Capture the cell that displays the provided text and extract its (x, y) central coordinate. 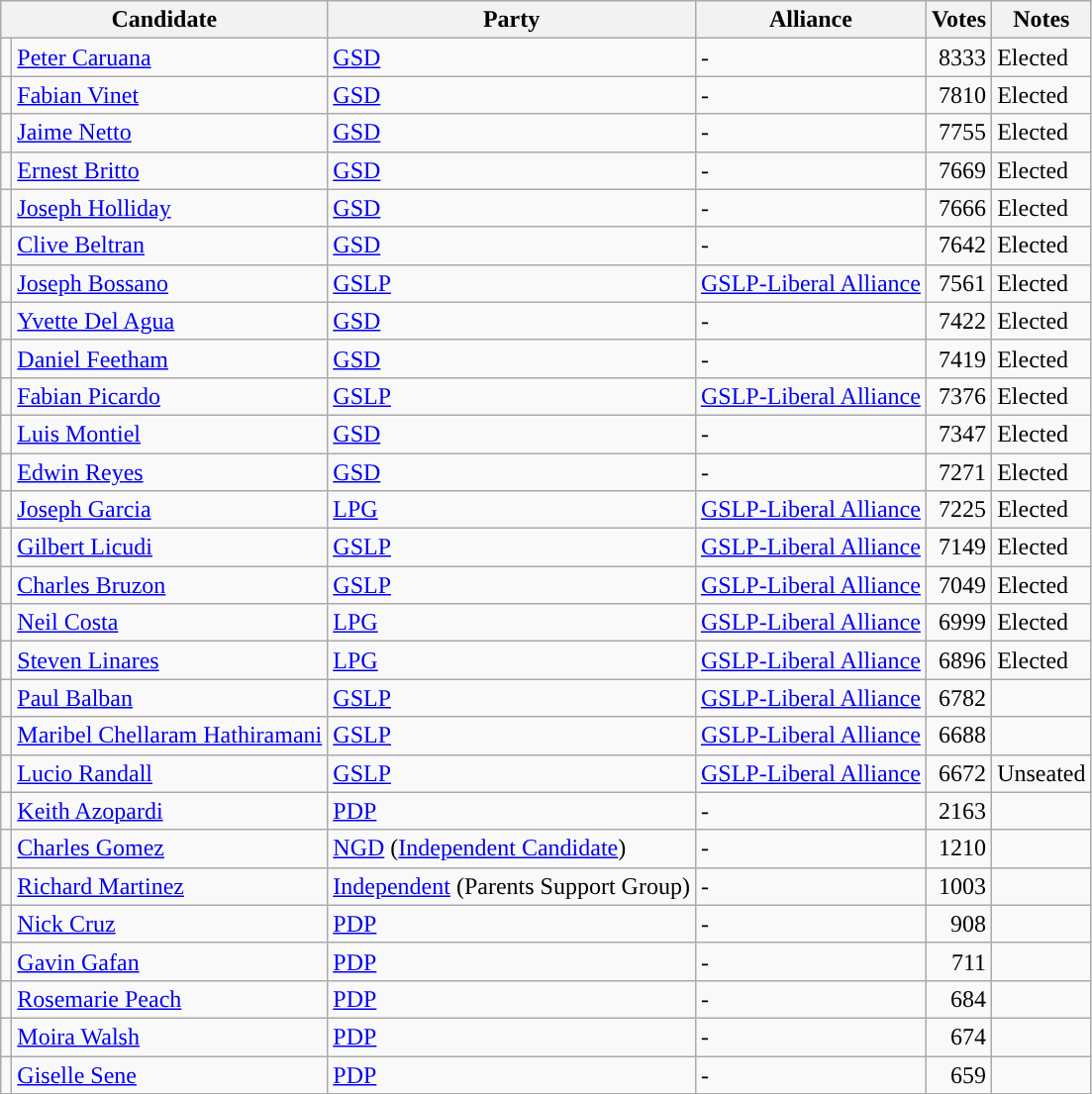
Joseph Bossano (170, 283)
674 (958, 1037)
Maribel Chellaram Hathiramani (170, 736)
Moira Walsh (170, 1037)
Gavin Gafan (170, 961)
Party (512, 20)
Notes (1042, 20)
7642 (958, 246)
Steven Linares (170, 660)
6896 (958, 660)
7149 (958, 547)
Joseph Holliday (170, 208)
6688 (958, 736)
7376 (958, 396)
Giselle Sene (170, 1074)
Candidate (164, 20)
7422 (958, 321)
Yvette Del Agua (170, 321)
Fabian Vinet (170, 95)
Neil Costa (170, 623)
2163 (958, 811)
7561 (958, 283)
7755 (958, 133)
Charles Bruzon (170, 585)
7271 (958, 472)
Charles Gomez (170, 848)
1210 (958, 848)
7225 (958, 510)
Alliance (810, 20)
Keith Azopardi (170, 811)
Daniel Feetham (170, 358)
6672 (958, 773)
1003 (958, 886)
Rosemarie Peach (170, 999)
Lucio Randall (170, 773)
Independent (Parents Support Group) (512, 886)
7049 (958, 585)
Ernest Britto (170, 170)
7666 (958, 208)
Votes (958, 20)
711 (958, 961)
908 (958, 924)
8333 (958, 57)
6999 (958, 623)
Peter Caruana (170, 57)
Luis Montiel (170, 434)
Paul Balban (170, 698)
Jaime Netto (170, 133)
7669 (958, 170)
Fabian Picardo (170, 396)
Edwin Reyes (170, 472)
Joseph Garcia (170, 510)
Gilbert Licudi (170, 547)
6782 (958, 698)
Clive Beltran (170, 246)
684 (958, 999)
Richard Martinez (170, 886)
NGD (Independent Candidate) (512, 848)
7810 (958, 95)
7419 (958, 358)
Nick Cruz (170, 924)
Unseated (1042, 773)
7347 (958, 434)
659 (958, 1074)
